Extract the [X, Y] coordinate from the center of the cell holding the provided text.  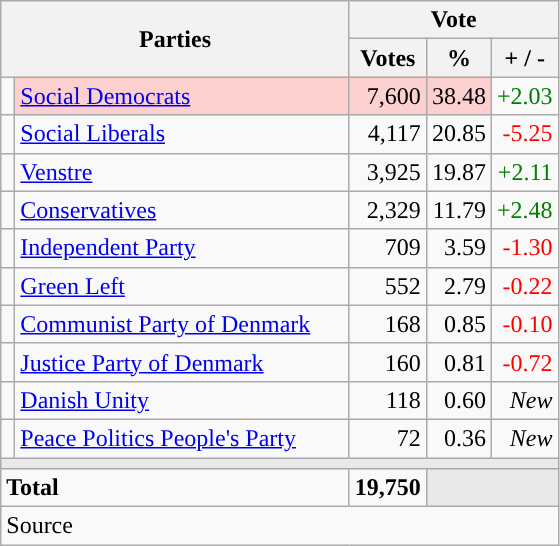
3.59 [458, 248]
Peace Politics People's Party [182, 438]
20.85 [458, 134]
Independent Party [182, 248]
709 [388, 248]
72 [388, 438]
38.48 [458, 96]
Venstre [182, 172]
552 [388, 286]
2.79 [458, 286]
Social Democrats [182, 96]
Social Liberals [182, 134]
Vote [454, 20]
0.81 [458, 362]
+ / - [524, 58]
168 [388, 324]
Green Left [182, 286]
3,925 [388, 172]
-0.22 [524, 286]
-1.30 [524, 248]
160 [388, 362]
0.85 [458, 324]
Danish Unity [182, 400]
4,117 [388, 134]
Communist Party of Denmark [182, 324]
+2.48 [524, 210]
Justice Party of Denmark [182, 362]
Parties [176, 39]
+2.03 [524, 96]
Votes [388, 58]
2,329 [388, 210]
-0.72 [524, 362]
-5.25 [524, 134]
19,750 [388, 488]
0.36 [458, 438]
Source [280, 526]
+2.11 [524, 172]
7,600 [388, 96]
-0.10 [524, 324]
Conservatives [182, 210]
% [458, 58]
0.60 [458, 400]
118 [388, 400]
11.79 [458, 210]
Total [176, 488]
19.87 [458, 172]
